Search for the cell housing the specified text and yield its (X, Y) center coordinate. 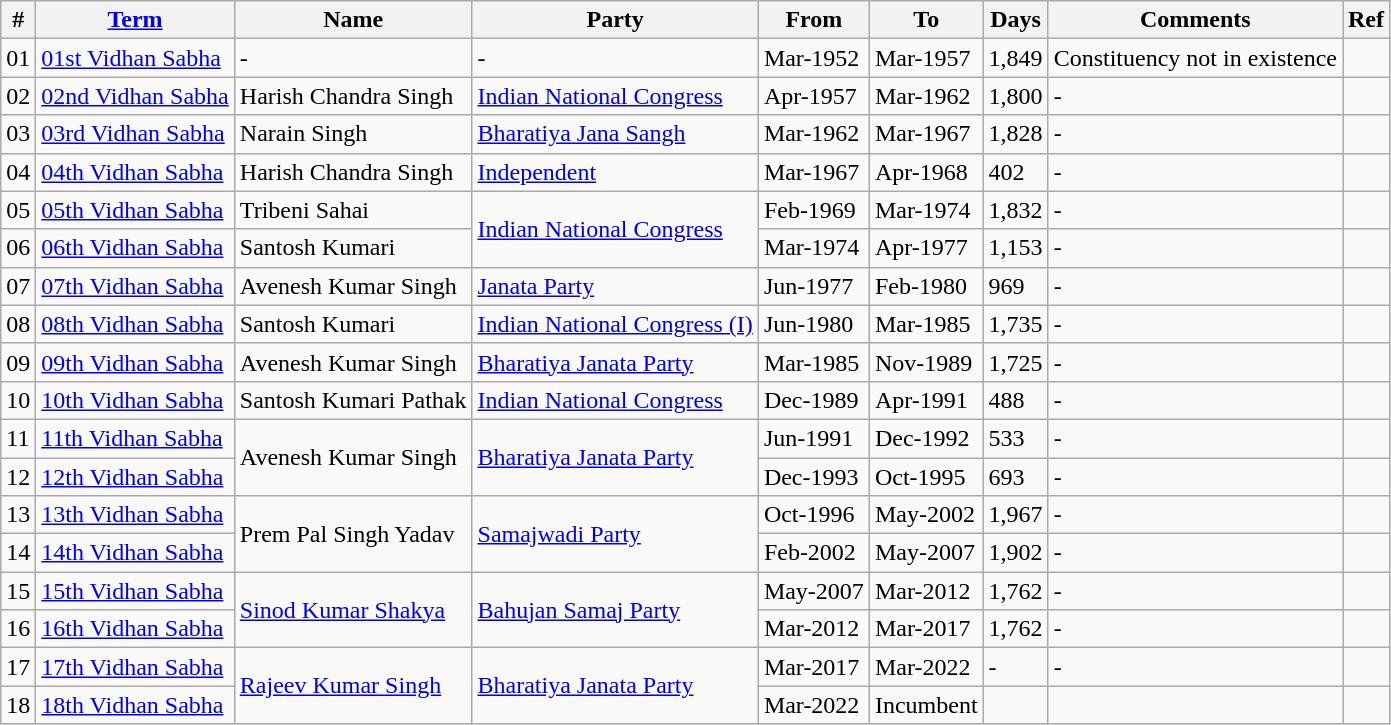
Comments (1195, 20)
01 (18, 58)
Feb-1969 (814, 210)
06 (18, 248)
1,725 (1016, 362)
Mar-1957 (926, 58)
Rajeev Kumar Singh (353, 686)
Samajwadi Party (615, 534)
969 (1016, 286)
From (814, 20)
17 (18, 667)
07th Vidhan Sabha (135, 286)
1,967 (1016, 515)
Oct-1996 (814, 515)
Bharatiya Jana Sangh (615, 134)
Indian National Congress (I) (615, 324)
05th Vidhan Sabha (135, 210)
Apr-1957 (814, 96)
Party (615, 20)
05 (18, 210)
15 (18, 591)
Feb-1980 (926, 286)
Incumbent (926, 705)
17th Vidhan Sabha (135, 667)
1,828 (1016, 134)
Apr-1991 (926, 400)
Dec-1989 (814, 400)
Janata Party (615, 286)
Jun-1991 (814, 438)
07 (18, 286)
18 (18, 705)
15th Vidhan Sabha (135, 591)
Jun-1980 (814, 324)
10th Vidhan Sabha (135, 400)
Ref (1366, 20)
1,902 (1016, 553)
May-2002 (926, 515)
1,735 (1016, 324)
To (926, 20)
693 (1016, 477)
18th Vidhan Sabha (135, 705)
1,849 (1016, 58)
14th Vidhan Sabha (135, 553)
Independent (615, 172)
02 (18, 96)
03rd Vidhan Sabha (135, 134)
Apr-1977 (926, 248)
Dec-1993 (814, 477)
12th Vidhan Sabha (135, 477)
# (18, 20)
13 (18, 515)
Mar-1952 (814, 58)
Nov-1989 (926, 362)
Term (135, 20)
Dec-1992 (926, 438)
Bahujan Samaj Party (615, 610)
488 (1016, 400)
13th Vidhan Sabha (135, 515)
533 (1016, 438)
06th Vidhan Sabha (135, 248)
Santosh Kumari Pathak (353, 400)
04th Vidhan Sabha (135, 172)
02nd Vidhan Sabha (135, 96)
Sinod Kumar Shakya (353, 610)
01st Vidhan Sabha (135, 58)
Jun-1977 (814, 286)
16th Vidhan Sabha (135, 629)
16 (18, 629)
Name (353, 20)
Days (1016, 20)
03 (18, 134)
1,153 (1016, 248)
04 (18, 172)
11th Vidhan Sabha (135, 438)
08 (18, 324)
09 (18, 362)
1,832 (1016, 210)
1,800 (1016, 96)
Feb-2002 (814, 553)
08th Vidhan Sabha (135, 324)
11 (18, 438)
Oct-1995 (926, 477)
402 (1016, 172)
Tribeni Sahai (353, 210)
14 (18, 553)
12 (18, 477)
Prem Pal Singh Yadav (353, 534)
Apr-1968 (926, 172)
10 (18, 400)
09th Vidhan Sabha (135, 362)
Narain Singh (353, 134)
Constituency not in existence (1195, 58)
